Identify which cell holds the provided text, then report its (X, Y) central coordinate. 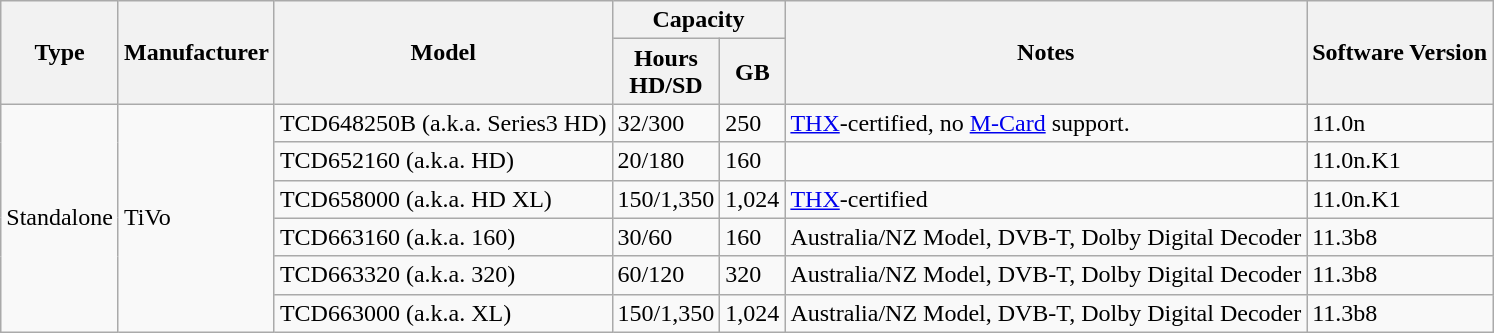
TCD663160 (a.k.a. 160) (443, 237)
320 (752, 275)
THX-certified (1046, 199)
TCD663000 (a.k.a. XL) (443, 313)
GB (752, 72)
30/60 (666, 237)
THX-certified, no M-Card support. (1046, 123)
Standalone (60, 218)
TiVo (196, 218)
Notes (1046, 52)
Manufacturer (196, 52)
TCD652160 (a.k.a. HD) (443, 161)
Capacity (698, 20)
11.0n (1400, 123)
TCD658000 (a.k.a. HD XL) (443, 199)
32/300 (666, 123)
TCD663320 (a.k.a. 320) (443, 275)
HoursHD/SD (666, 72)
20/180 (666, 161)
Type (60, 52)
250 (752, 123)
Software Version (1400, 52)
60/120 (666, 275)
TCD648250B (a.k.a. Series3 HD) (443, 123)
Model (443, 52)
